Scan for the cell matching the given text and deliver its (X, Y) coordinate at center. 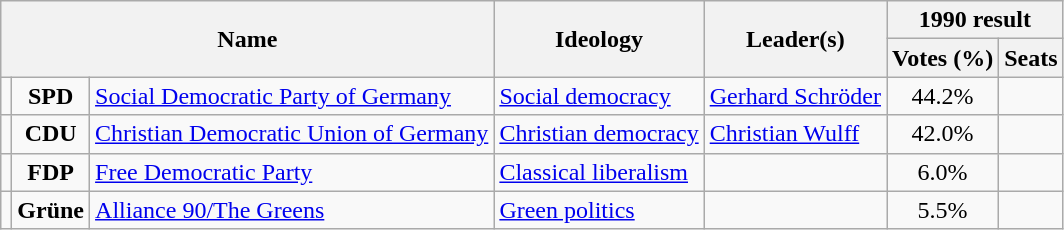
Grüne (51, 210)
42.0% (942, 134)
Alliance 90/The Greens (292, 210)
CDU (51, 134)
Ideology (599, 39)
Name (248, 39)
Green politics (599, 210)
Christian Wulff (795, 134)
5.5% (942, 210)
1990 result (974, 20)
44.2% (942, 96)
Free Democratic Party (292, 172)
Classical liberalism (599, 172)
FDP (51, 172)
Gerhard Schröder (795, 96)
6.0% (942, 172)
SPD (51, 96)
Leader(s) (795, 39)
Christian Democratic Union of Germany (292, 134)
Seats (1031, 58)
Christian democracy (599, 134)
Votes (%) (942, 58)
Social democracy (599, 96)
Social Democratic Party of Germany (292, 96)
